Scan for the cell matching the given text and deliver its [X, Y] coordinate at center. 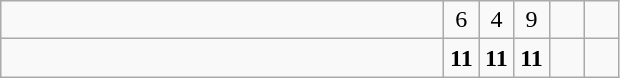
9 [532, 20]
6 [462, 20]
4 [496, 20]
